Scan for the cell matching the given text and deliver its [X, Y] coordinate at center. 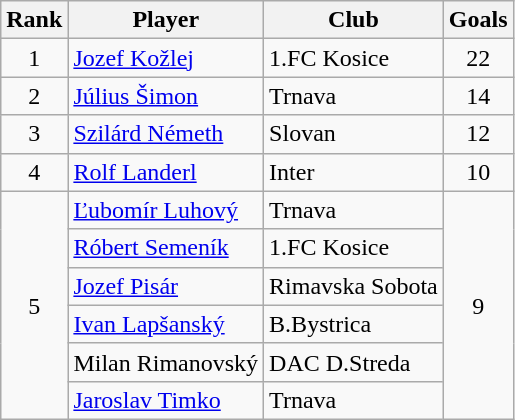
Jaroslav Timko [166, 400]
14 [478, 96]
Jozef Pisár [166, 286]
Rank [34, 20]
Szilárd Németh [166, 134]
Inter [354, 172]
Club [354, 20]
Rolf Landerl [166, 172]
DAC D.Streda [354, 362]
Július Šimon [166, 96]
2 [34, 96]
Jozef Kožlej [166, 58]
Slovan [354, 134]
12 [478, 134]
B.Bystrica [354, 324]
Róbert Semeník [166, 248]
Ľubomír Luhový [166, 210]
Goals [478, 20]
4 [34, 172]
1 [34, 58]
Milan Rimanovský [166, 362]
5 [34, 305]
22 [478, 58]
10 [478, 172]
3 [34, 134]
Ivan Lapšanský [166, 324]
Player [166, 20]
9 [478, 305]
Rimavska Sobota [354, 286]
